Identify which cell holds the provided text, then report its (x, y) central coordinate. 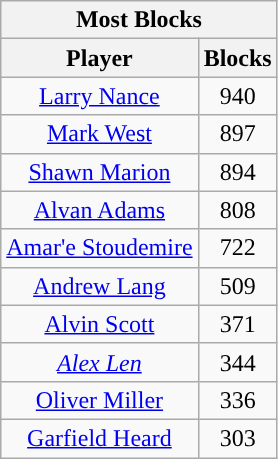
Larry Nance (100, 96)
Alex Len (100, 362)
Player (100, 58)
Garfield Heard (100, 438)
894 (238, 172)
Most Blocks (139, 20)
344 (238, 362)
Shawn Marion (100, 172)
940 (238, 96)
897 (238, 134)
Mark West (100, 134)
509 (238, 286)
Alvan Adams (100, 210)
336 (238, 400)
Oliver Miller (100, 400)
Alvin Scott (100, 324)
303 (238, 438)
Amar'e Stoudemire (100, 248)
722 (238, 248)
808 (238, 210)
Blocks (238, 58)
Andrew Lang (100, 286)
371 (238, 324)
